Return [X, Y] of the center of cell containing provided text 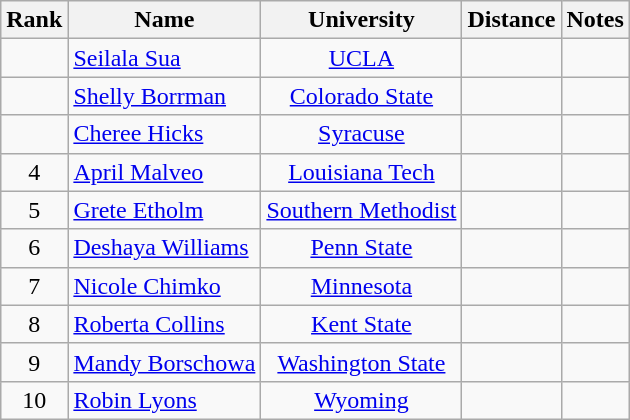
Roberta Collins [164, 324]
Louisiana Tech [362, 172]
6 [34, 248]
7 [34, 286]
Shelly Borrman [164, 96]
9 [34, 362]
Washington State [362, 362]
Rank [34, 20]
Nicole Chimko [164, 286]
Kent State [362, 324]
April Malveo [164, 172]
Colorado State [362, 96]
Distance [512, 20]
UCLA [362, 58]
University [362, 20]
Syracuse [362, 134]
4 [34, 172]
10 [34, 400]
Penn State [362, 248]
Grete Etholm [164, 210]
Seilala Sua [164, 58]
Minnesota [362, 286]
5 [34, 210]
Name [164, 20]
Mandy Borschowa [164, 362]
8 [34, 324]
Robin Lyons [164, 400]
Wyoming [362, 400]
Southern Methodist [362, 210]
Notes [595, 20]
Deshaya Williams [164, 248]
Cheree Hicks [164, 134]
